From the cell containing the given text, extract its center point as [x, y] coordinate. 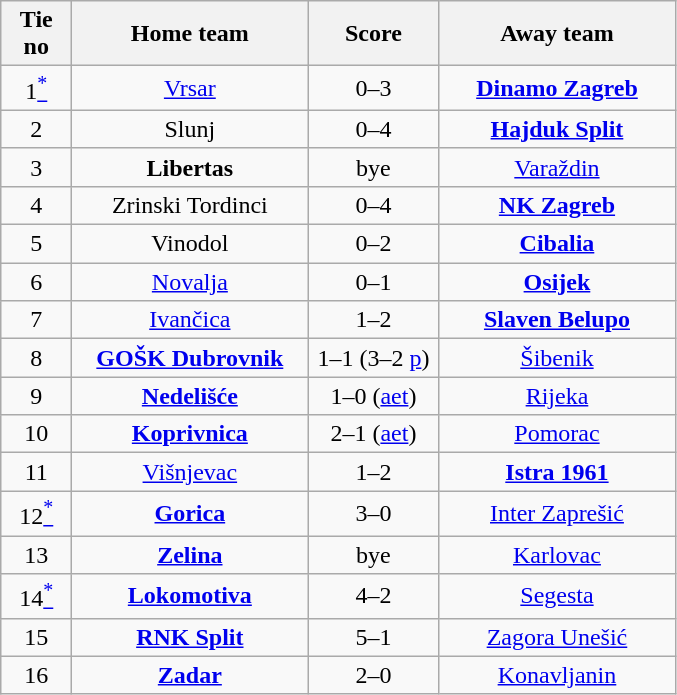
NK Zagreb [557, 205]
Varaždin [557, 167]
11 [36, 472]
Inter Zaprešić [557, 514]
6 [36, 282]
Zrinski Tordinci [190, 205]
3 [36, 167]
12* [36, 514]
Tie no [36, 34]
5 [36, 244]
Zagora Unešić [557, 637]
9 [36, 396]
Višnjevac [190, 472]
Pomorac [557, 434]
Osijek [557, 282]
15 [36, 637]
13 [36, 555]
1–0 (aet) [374, 396]
10 [36, 434]
Zadar [190, 675]
Vinodol [190, 244]
2 [36, 129]
Šibenik [557, 358]
Away team [557, 34]
Hajduk Split [557, 129]
Nedelišće [190, 396]
0–1 [374, 282]
1–1 (3–2 p) [374, 358]
2–0 [374, 675]
1* [36, 88]
3–0 [374, 514]
Gorica [190, 514]
Zelina [190, 555]
GOŠK Dubrovnik [190, 358]
2–1 (aet) [374, 434]
4 [36, 205]
16 [36, 675]
Karlovac [557, 555]
Segesta [557, 596]
7 [36, 320]
Cibalia [557, 244]
Slaven Belupo [557, 320]
4–2 [374, 596]
Slunj [190, 129]
Rijeka [557, 396]
Istra 1961 [557, 472]
Home team [190, 34]
Libertas [190, 167]
0–2 [374, 244]
8 [36, 358]
5–1 [374, 637]
Vrsar [190, 88]
0–3 [374, 88]
Koprivnica [190, 434]
14* [36, 596]
Dinamo Zagreb [557, 88]
Lokomotiva [190, 596]
Konavljanin [557, 675]
RNK Split [190, 637]
Score [374, 34]
Ivančica [190, 320]
Novalja [190, 282]
